Pinpoint the cell where the given text exists, returning its [X, Y] midpoint coordinate. 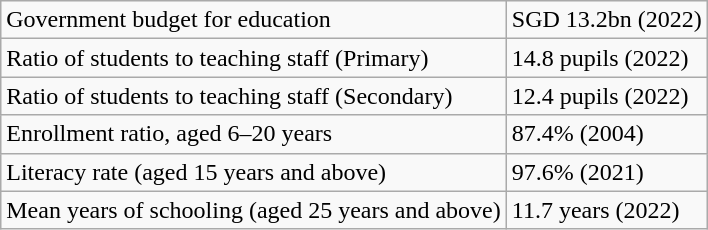
14.8 pupils (2022) [606, 58]
Ratio of students to teaching staff (Primary) [254, 58]
Mean years of schooling (aged 25 years and above) [254, 210]
SGD 13.2bn (2022) [606, 20]
Literacy rate (aged 15 years and above) [254, 172]
Government budget for education [254, 20]
12.4 pupils (2022) [606, 96]
Ratio of students to teaching staff (Secondary) [254, 96]
97.6% (2021) [606, 172]
11.7 years (2022) [606, 210]
87.4% (2004) [606, 134]
Enrollment ratio, aged 6–20 years [254, 134]
